Pinpoint the cell where the given text exists, returning its [X, Y] midpoint coordinate. 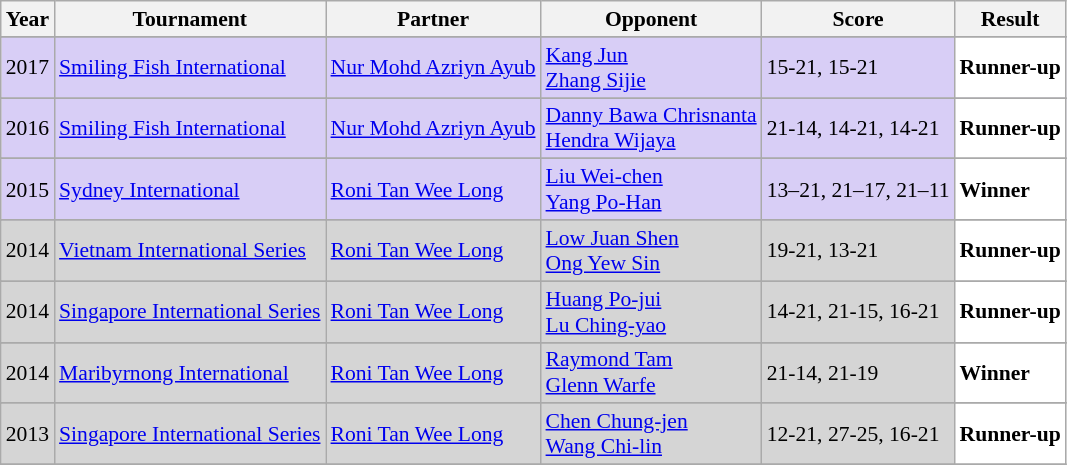
21-14, 14-21, 14-21 [858, 128]
Danny Bawa Chrisnanta Hendra Wijaya [652, 128]
2013 [28, 434]
Tournament [190, 19]
Opponent [652, 19]
13–21, 21–17, 21–11 [858, 190]
14-21, 21-15, 16-21 [858, 312]
Year [28, 19]
2015 [28, 190]
21-14, 21-19 [858, 372]
Partner [434, 19]
Result [1010, 19]
19-21, 13-21 [858, 250]
2016 [28, 128]
Kang Jun Zhang Sijie [652, 68]
Sydney International [190, 190]
2017 [28, 68]
Vietnam International Series [190, 250]
Raymond Tam Glenn Warfe [652, 372]
15-21, 15-21 [858, 68]
12-21, 27-25, 16-21 [858, 434]
Maribyrnong International [190, 372]
Low Juan Shen Ong Yew Sin [652, 250]
Huang Po-jui Lu Ching-yao [652, 312]
Liu Wei-chen Yang Po-Han [652, 190]
Score [858, 19]
Chen Chung-jen Wang Chi-lin [652, 434]
